Extract the (x, y) coordinate from the center of the cell holding the provided text.  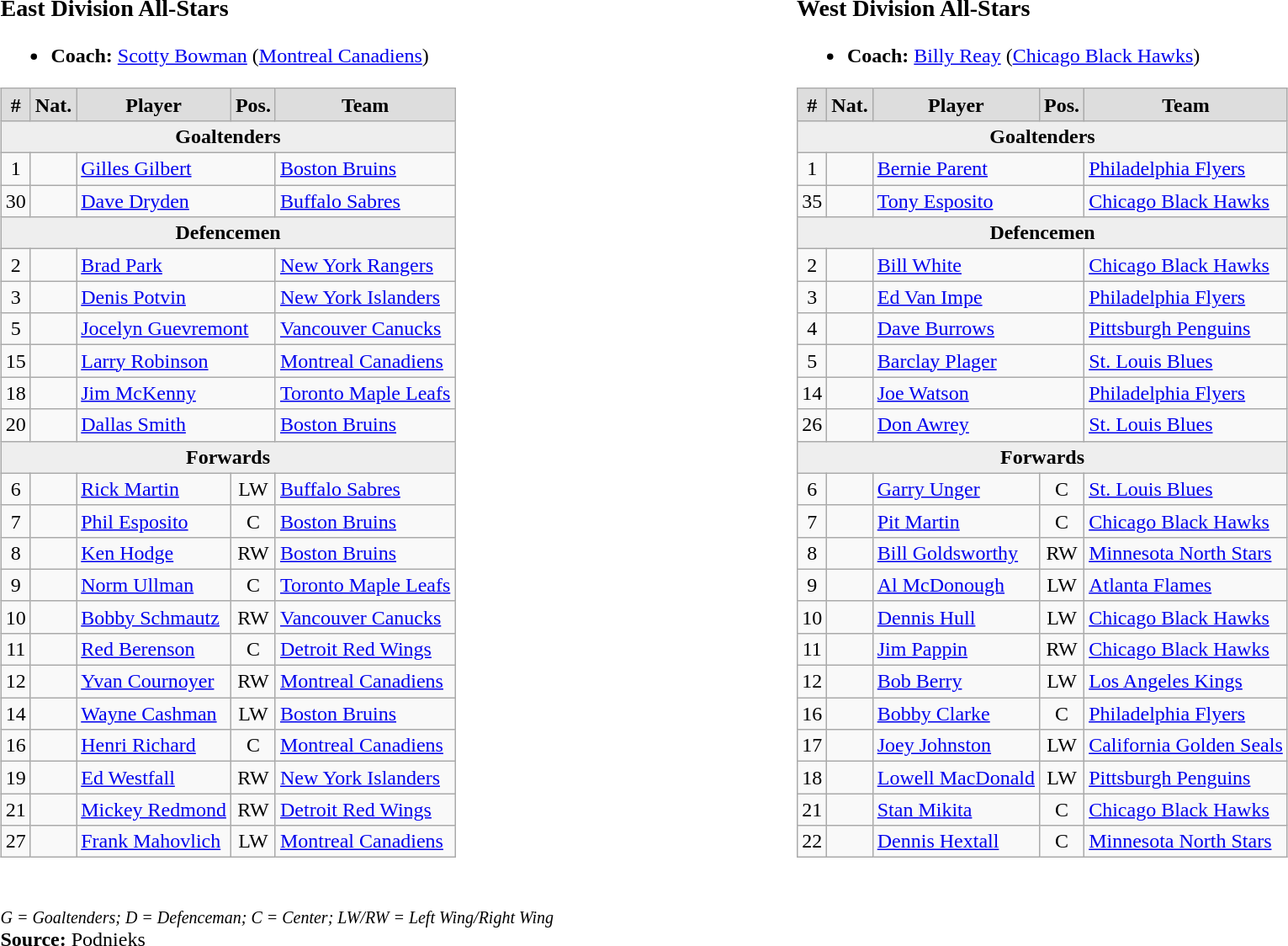
Bob Berry (956, 682)
Tony Esposito (978, 201)
Los Angeles Kings (1186, 682)
Dave Dryden (177, 201)
Ken Hodge (154, 553)
Phil Esposito (154, 521)
Dallas Smith (177, 425)
Dave Burrows (978, 329)
Brad Park (177, 265)
17 (813, 746)
Norm Ullman (154, 585)
Bill Goldsworthy (956, 553)
Al McDonough (956, 585)
Pit Martin (956, 521)
26 (813, 425)
Joey Johnston (956, 746)
Bobby Clarke (956, 714)
Bill White (978, 265)
Bobby Schmautz (154, 617)
27 (15, 842)
New York Rangers (365, 265)
Garry Unger (956, 489)
Lowell MacDonald (956, 778)
Gilles Gilbert (177, 169)
Jim McKenny (177, 393)
Jim Pappin (956, 649)
Yvan Cournoyer (154, 682)
20 (15, 425)
19 (15, 778)
Denis Potvin (177, 297)
Rick Martin (154, 489)
22 (813, 842)
Larry Robinson (177, 361)
15 (15, 361)
35 (813, 201)
California Golden Seals (1186, 746)
4 (813, 329)
Dennis Hull (956, 617)
Red Berenson (154, 649)
Ed Van Impe (978, 297)
Henri Richard (154, 746)
Ed Westfall (154, 778)
Jocelyn Guevremont (177, 329)
Barclay Plager (978, 361)
Atlanta Flames (1186, 585)
Bernie Parent (978, 169)
Mickey Redmond (154, 810)
Joe Watson (978, 393)
Wayne Cashman (154, 714)
Stan Mikita (956, 810)
Frank Mahovlich (154, 842)
30 (15, 201)
Dennis Hextall (956, 842)
Don Awrey (978, 425)
